Output the [X, Y] coordinate of the center of the cell containing the given text.  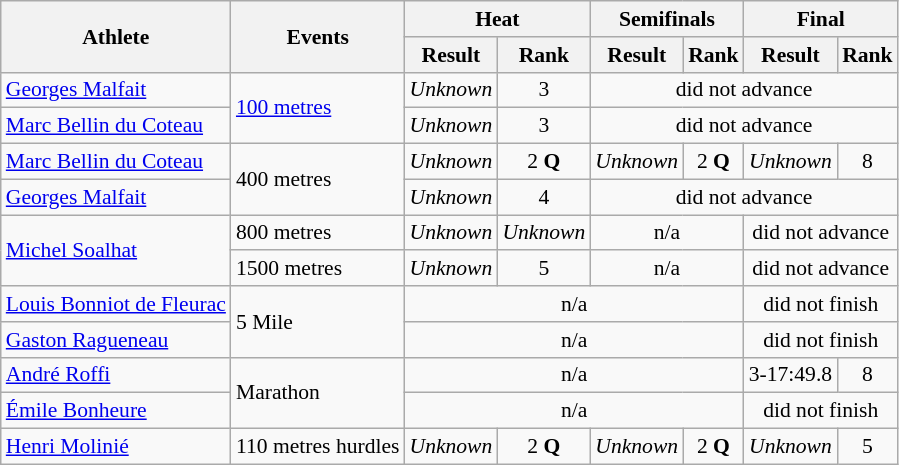
4 [544, 197]
Henri Molinié [116, 447]
800 metres [318, 233]
Semifinals [666, 19]
Louis Bonniot de Fleurac [116, 304]
Athlete [116, 36]
1500 metres [318, 269]
Marathon [318, 392]
André Roffi [116, 375]
Final [821, 19]
100 metres [318, 108]
Heat [498, 19]
Gaston Ragueneau [116, 340]
Events [318, 36]
3-17:49.8 [790, 375]
Michel Soalhat [116, 250]
5 Mile [318, 322]
Émile Bonheure [116, 411]
400 metres [318, 180]
110 metres hurdles [318, 447]
